Output the (x, y) coordinate of the center of the cell containing the given text.  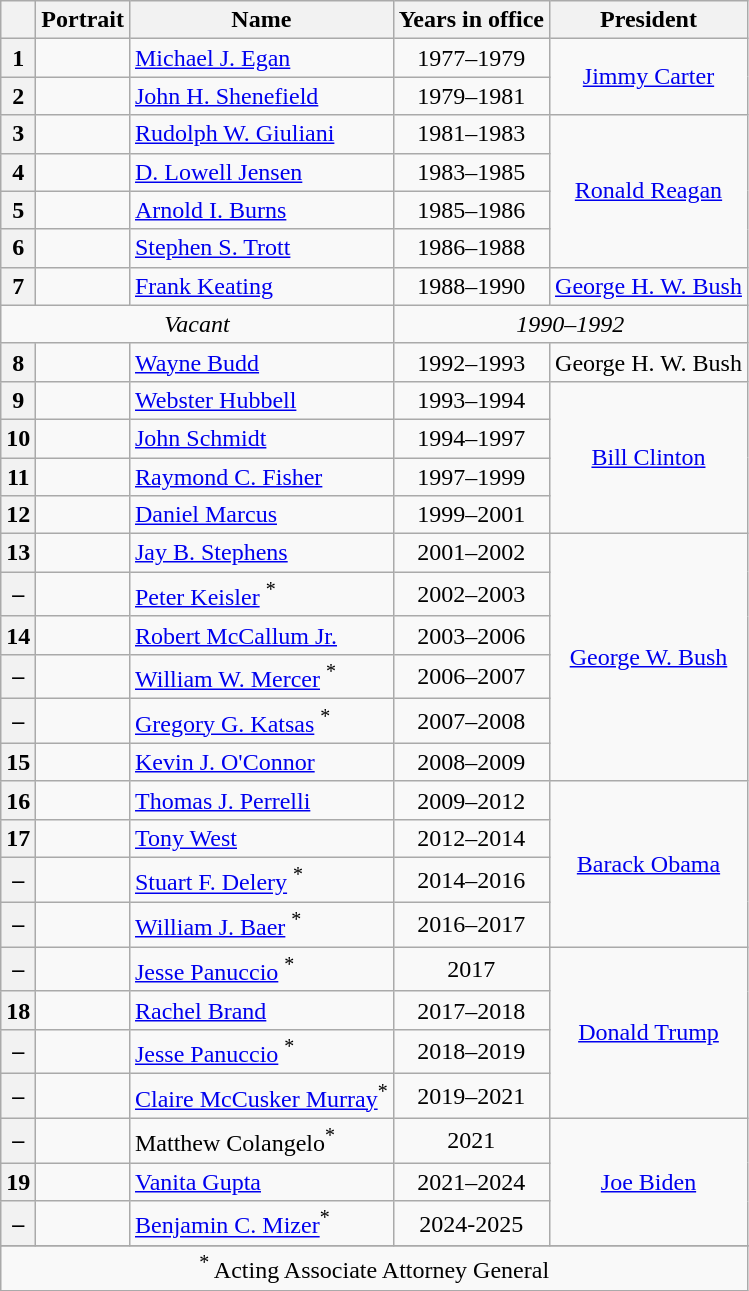
2016–2017 (471, 924)
1994–1997 (471, 438)
3 (18, 134)
14 (18, 635)
Barack Obama (649, 864)
George W. Bush (649, 658)
2008–2009 (471, 762)
Claire McCusker Murray* (261, 1096)
2021 (471, 1140)
D. Lowell Jensen (261, 172)
Daniel Marcus (261, 515)
Peter Keisler * (261, 594)
* Acting Associate Attorney General (374, 1268)
2006–2007 (471, 676)
Jimmy Carter (649, 77)
16 (18, 800)
13 (18, 553)
1986–1988 (471, 248)
1977–1979 (471, 58)
1 (18, 58)
Tony West (261, 839)
1993–1994 (471, 400)
2 (18, 96)
Vanita Gupta (261, 1182)
Benjamin C. Mizer* (261, 1224)
Donald Trump (649, 1033)
Thomas J. Perrelli (261, 800)
William J. Baer * (261, 924)
5 (18, 210)
Robert McCallum Jr. (261, 635)
Jay B. Stephens (261, 553)
Years in office (471, 20)
1990–1992 (570, 324)
Frank Keating (261, 286)
Stuart F. Delery * (261, 880)
17 (18, 839)
10 (18, 438)
John Schmidt (261, 438)
11 (18, 477)
2021–2024 (471, 1182)
6 (18, 248)
9 (18, 400)
Rachel Brand (261, 1010)
Joe Biden (649, 1182)
19 (18, 1182)
William W. Mercer * (261, 676)
4 (18, 172)
2017–2018 (471, 1010)
Webster Hubbell (261, 400)
12 (18, 515)
18 (18, 1010)
1992–1993 (471, 362)
2024-2025 (471, 1224)
1999–2001 (471, 515)
2012–2014 (471, 839)
2001–2002 (471, 553)
1983–1985 (471, 172)
2019–2021 (471, 1096)
John H. Shenefield (261, 96)
President (649, 20)
2009–2012 (471, 800)
Gregory G. Katsas * (261, 722)
2002–2003 (471, 594)
1979–1981 (471, 96)
Name (261, 20)
Vacant (197, 324)
Michael J. Egan (261, 58)
Raymond C. Fisher (261, 477)
2014–2016 (471, 880)
Stephen S. Trott (261, 248)
2018–2019 (471, 1052)
2007–2008 (471, 722)
1985–1986 (471, 210)
1997–1999 (471, 477)
15 (18, 762)
Kevin J. O'Connor (261, 762)
7 (18, 286)
2003–2006 (471, 635)
Ronald Reagan (649, 191)
Portrait (83, 20)
Wayne Budd (261, 362)
1981–1983 (471, 134)
Bill Clinton (649, 457)
Arnold I. Burns (261, 210)
Matthew Colangelo* (261, 1140)
Rudolph W. Giuliani (261, 134)
8 (18, 362)
1988–1990 (471, 286)
2017 (471, 970)
